Detect which cell encompasses the target text, then output its (x, y) center coordinate. 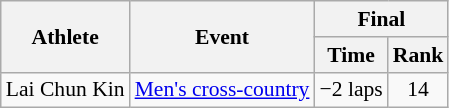
Men's cross-country (222, 90)
Final (381, 19)
−2 laps (350, 90)
Athlete (66, 36)
Lai Chun Kin (66, 90)
Time (350, 55)
Rank (418, 55)
14 (418, 90)
Event (222, 36)
